Scan for the cell matching the given text and deliver its [x, y] coordinate at center. 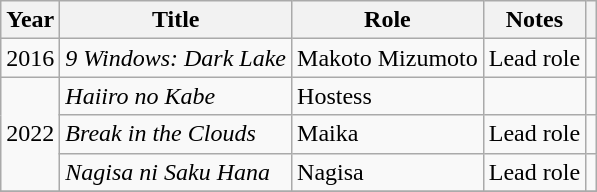
2022 [30, 134]
Makoto Mizumoto [388, 58]
Maika [388, 134]
Nagisa [388, 172]
Year [30, 20]
Nagisa ni Saku Hana [176, 172]
Notes [534, 20]
Haiiro no Kabe [176, 96]
Title [176, 20]
Hostess [388, 96]
Role [388, 20]
2016 [30, 58]
Break in the Clouds [176, 134]
9 Windows: Dark Lake [176, 58]
